Return (x, y) of the center of cell containing provided text 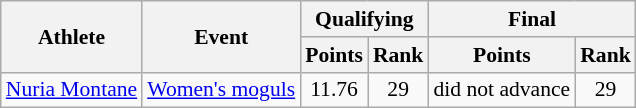
Women's moguls (221, 90)
Athlete (72, 36)
Qualifying (364, 19)
Nuria Montane (72, 90)
did not advance (502, 90)
Event (221, 36)
11.76 (334, 90)
Final (532, 19)
